Locate the cell with the specified text and output its (X, Y) center coordinate. 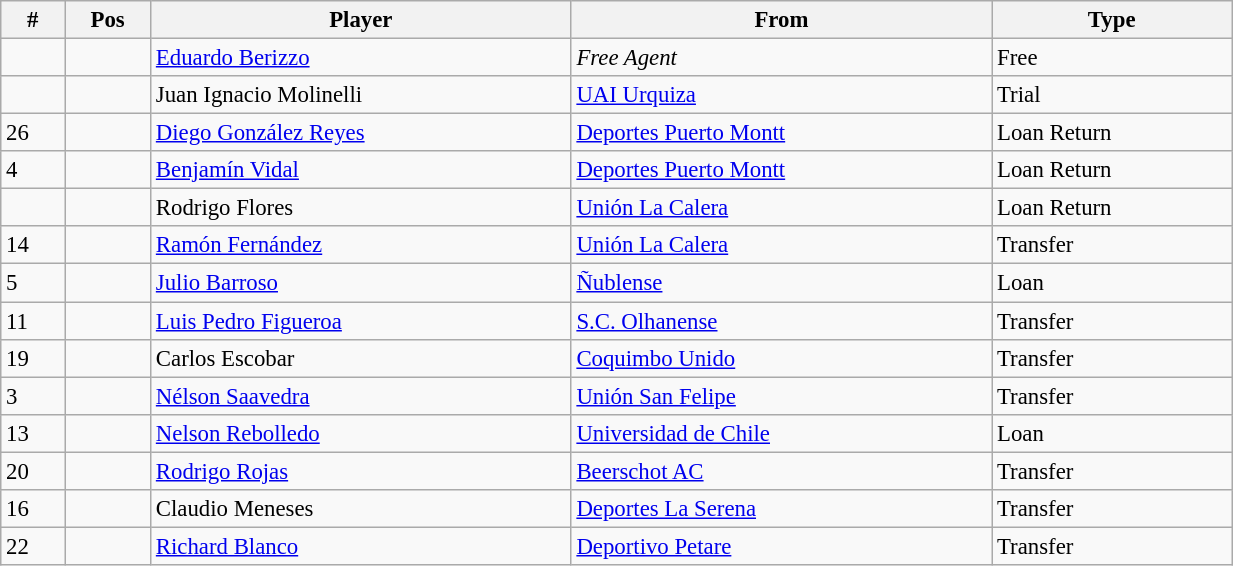
5 (33, 283)
Universidad de Chile (782, 433)
Richard Blanco (362, 546)
11 (33, 321)
Nelson Rebolledo (362, 433)
Rodrigo Flores (362, 208)
Luis Pedro Figueroa (362, 321)
Nélson Saavedra (362, 396)
From (782, 20)
Eduardo Berizzo (362, 58)
13 (33, 433)
Player (362, 20)
Claudio Meneses (362, 509)
Ramón Fernández (362, 245)
Beerschot AC (782, 471)
Unión San Felipe (782, 396)
Pos (108, 20)
# (33, 20)
14 (33, 245)
26 (33, 133)
Trial (1112, 95)
S.C. Olhanense (782, 321)
UAI Urquiza (782, 95)
19 (33, 358)
Carlos Escobar (362, 358)
Diego González Reyes (362, 133)
Ñublense (782, 283)
Coquimbo Unido (782, 358)
3 (33, 396)
Julio Barroso (362, 283)
Rodrigo Rojas (362, 471)
20 (33, 471)
Deportivo Petare (782, 546)
Deportes La Serena (782, 509)
Benjamín Vidal (362, 170)
4 (33, 170)
Juan Ignacio Molinelli (362, 95)
Free (1112, 58)
Type (1112, 20)
Free Agent (782, 58)
16 (33, 509)
22 (33, 546)
